Detect which cell encompasses the target text, then output its [x, y] center coordinate. 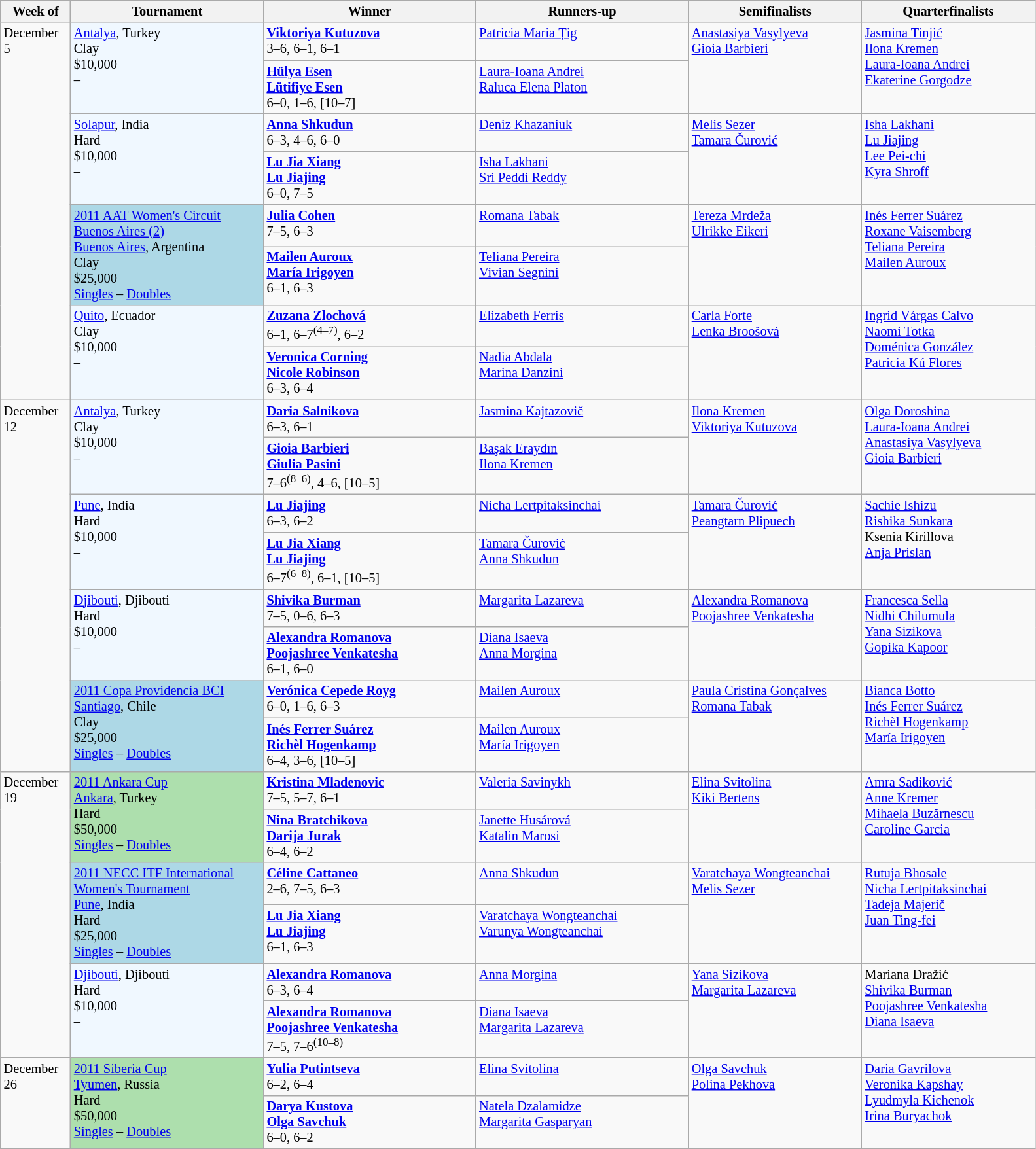
Valeria Savinykh [582, 790]
Anna Morgina [582, 982]
Teliana Pereira Vivian Segnini [582, 275]
Isha Lakhani Lu Jiajing Lee Pei-chi Kyra Shroff [949, 158]
Jasmina Kajtazovič [582, 419]
Başak Eraydın Ilona Kremen [582, 466]
Varatchaya Wongteanchai Varunya Wongteanchai [582, 934]
Tournament [168, 11]
Anastasiya Vasylyeva Gioia Barbieri [775, 68]
Verónica Cepede Royg 6–0, 1–6, 6–3 [370, 699]
Natela Dzalamidze Margarita Gasparyan [582, 1122]
2011 Ankara Cup Ankara, Turkey Hard $50,000 Singles – Doubles [168, 817]
December 19 [35, 915]
2011 Siberia Cup Tyumen, Russia Hard $50,000 Singles – Doubles [168, 1103]
Alexandra Romanova Poojashree Venkatesha 7–5, 7–6(10–8) [370, 1029]
Romana Tabak [582, 226]
Janette Husárová Katalin Marosi [582, 836]
Olga Savchuk Polina Pekhova [775, 1103]
Quarterfinalists [949, 11]
Inés Ferrer Suárez Roxane Vaisemberg Teliana Pereira Mailen Auroux [949, 255]
Tereza Mrdeža Ulrikke Eikeri [775, 255]
Semifinalists [775, 11]
Lu Jia Xiang Lu Jiajing 6–0, 7–5 [370, 178]
Laura-Ioana Andrei Raluca Elena Platon [582, 87]
Deniz Khazaniuk [582, 132]
Mailen Auroux María Irigoyen 6–1, 6–3 [370, 275]
Mailen Auroux [582, 699]
Varatchaya Wongteanchai Melis Sezer [775, 913]
Mailen Auroux María Irigoyen [582, 745]
Isha Lakhani Sri Peddi Reddy [582, 178]
Kristina Mladenovic 7–5, 5–7, 6–1 [370, 790]
Daria Gavrilova Veronika Kapshay Lyudmyla Kichenok Irina Buryachok [949, 1103]
Yana Sizikova Margarita Lazareva [775, 1010]
Melis Sezer Tamara Čurović [775, 158]
Alexandra Romanova Poojashree Venkatesha 6–1, 6–0 [370, 654]
Bianca Botto Inés Ferrer Suárez Richèl Hogenkamp María Irigoyen [949, 725]
Week of [35, 11]
Rutuja Bhosale Nicha Lertpitaksinchai Tadeja Majerič Juan Ting-fei [949, 913]
Darya Kustova Olga Savchuk 6–0, 6–2 [370, 1122]
Nina Bratchikova Darija Jurak 6–4, 6–2 [370, 836]
Zuzana Zlochová 6–1, 6–7(4–7), 6–2 [370, 326]
Nicha Lertpitaksinchai [582, 514]
Elizabeth Ferris [582, 326]
Runners-up [582, 11]
Nadia Abdala Marina Danzini [582, 373]
Shivika Burman 7–5, 0–6, 6–3 [370, 608]
Paula Cristina Gonçalves Romana Tabak [775, 725]
Lu Jia Xiang Lu Jiajing 6–1, 6–3 [370, 934]
Elina Svitolina Kiki Bertens [775, 817]
Alexandra Romanova Poojashree Venkatesha [775, 635]
Alexandra Romanova 6–3, 6–4 [370, 982]
Olga Doroshina Laura-Ioana Andrei Anastasiya Vasylyeva Gioia Barbieri [949, 448]
December 5 [35, 211]
Diana Isaeva Margarita Lazareva [582, 1029]
Ingrid Várgas Calvo Naomi Totka Doménica González Patricia Kú Flores [949, 352]
Ilona Kremen Viktoriya Kutuzova [775, 448]
2011 Copa Providencia BCI Santiago, Chile Clay $25,000 Singles – Doubles [168, 725]
Lu Jiajing 6–3, 6–2 [370, 514]
Gioia Barbieri Giulia Pasini 7–6(8–6), 4–6, [10–5] [370, 466]
Pune, India Hard $10,000 – [168, 542]
Carla Forte Lenka Broošová [775, 352]
Quito, Ecuador Clay $10,000 – [168, 352]
Amra Sadiković Anne Kremer Mihaela Buzărnescu Caroline Garcia [949, 817]
Sachie Ishizu Rishika Sunkara Ksenia Kirillova Anja Prislan [949, 542]
Anna Shkudun 6–3, 4–6, 6–0 [370, 132]
Yulia Putintseva 6–2, 6–4 [370, 1076]
Lu Jia Xiang Lu Jiajing 6–7(6–8), 6–1, [10–5] [370, 560]
2011 AAT Women's Circuit Buenos Aires (2) Buenos Aires, Argentina Clay $25,000 Singles – Doubles [168, 255]
Solapur, India Hard $10,000 – [168, 158]
Jasmina Tinjić Ilona Kremen Laura-Ioana Andrei Ekaterine Gorgodze [949, 68]
Veronica Corning Nicole Robinson 6–3, 6–4 [370, 373]
Francesca Sella Nidhi Chilumula Yana Sizikova Gopika Kapoor [949, 635]
Céline Cattaneo 2–6, 7–5, 6–3 [370, 883]
Winner [370, 11]
Viktoriya Kutuzova 3–6, 6–1, 6–1 [370, 41]
Anna Shkudun [582, 883]
Tamara Čurović Anna Shkudun [582, 560]
December 12 [35, 586]
December 26 [35, 1103]
Mariana Dražić Shivika Burman Poojashree Venkatesha Diana Isaeva [949, 1010]
Daria Salnikova 6–3, 6–1 [370, 419]
Julia Cohen 7–5, 6–3 [370, 226]
Hülya Esen Lütifiye Esen 6–0, 1–6, [10–7] [370, 87]
Elina Svitolina [582, 1076]
Inés Ferrer Suárez Richèl Hogenkamp 6–4, 3–6, [10–5] [370, 745]
2011 NECC ITF International Women's Tournament Pune, India Hard $25,000 Singles – Doubles [168, 913]
Patricia Maria Țig [582, 41]
Diana Isaeva Anna Morgina [582, 654]
Tamara Čurović Peangtarn Plipuech [775, 542]
Margarita Lazareva [582, 608]
